Determine the [X, Y] coordinate at the center of the cell enclosing the given text.  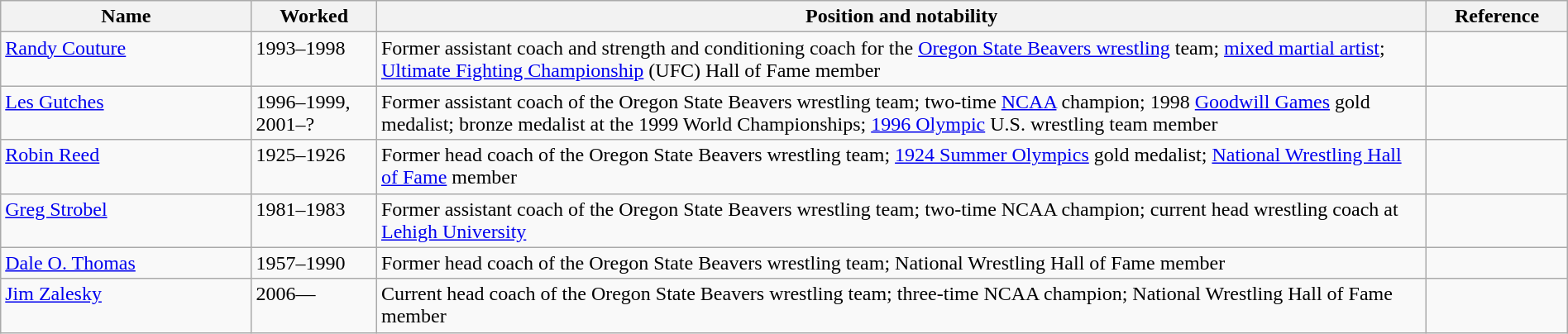
Former head coach of the Oregon State Beavers wrestling team; 1924 Summer Olympics gold medalist; National Wrestling Hall of Fame member [901, 167]
Current head coach of the Oregon State Beavers wrestling team; three-time NCAA champion; National Wrestling Hall of Fame member [901, 306]
Position and notability [901, 17]
Name [126, 17]
Les Gutches [126, 112]
Reference [1497, 17]
Former assistant coach of the Oregon State Beavers wrestling team; two-time NCAA champion; current head wrestling coach at Lehigh University [901, 220]
Randy Couture [126, 60]
1957–1990 [314, 263]
1925–1926 [314, 167]
Greg Strobel [126, 220]
Jim Zalesky [126, 306]
2006— [314, 306]
Dale O. Thomas [126, 263]
1996–1999, 2001–? [314, 112]
Worked [314, 17]
Robin Reed [126, 167]
Former head coach of the Oregon State Beavers wrestling team; National Wrestling Hall of Fame member [901, 263]
1993–1998 [314, 60]
1981–1983 [314, 220]
